Identify which cell holds the provided text, then report its [X, Y] central coordinate. 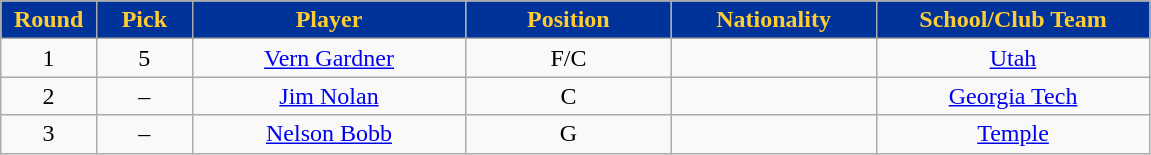
3 [49, 134]
School/Club Team [1013, 20]
Nationality [774, 20]
G [568, 134]
Georgia Tech [1013, 96]
Nelson Bobb [329, 134]
Round [49, 20]
Temple [1013, 134]
2 [49, 96]
Vern Gardner [329, 58]
5 [144, 58]
Pick [144, 20]
Position [568, 20]
Utah [1013, 58]
Jim Nolan [329, 96]
F/C [568, 58]
C [568, 96]
1 [49, 58]
Player [329, 20]
